Return the (X, Y) coordinate for the center point of the cell that contains the specified text.  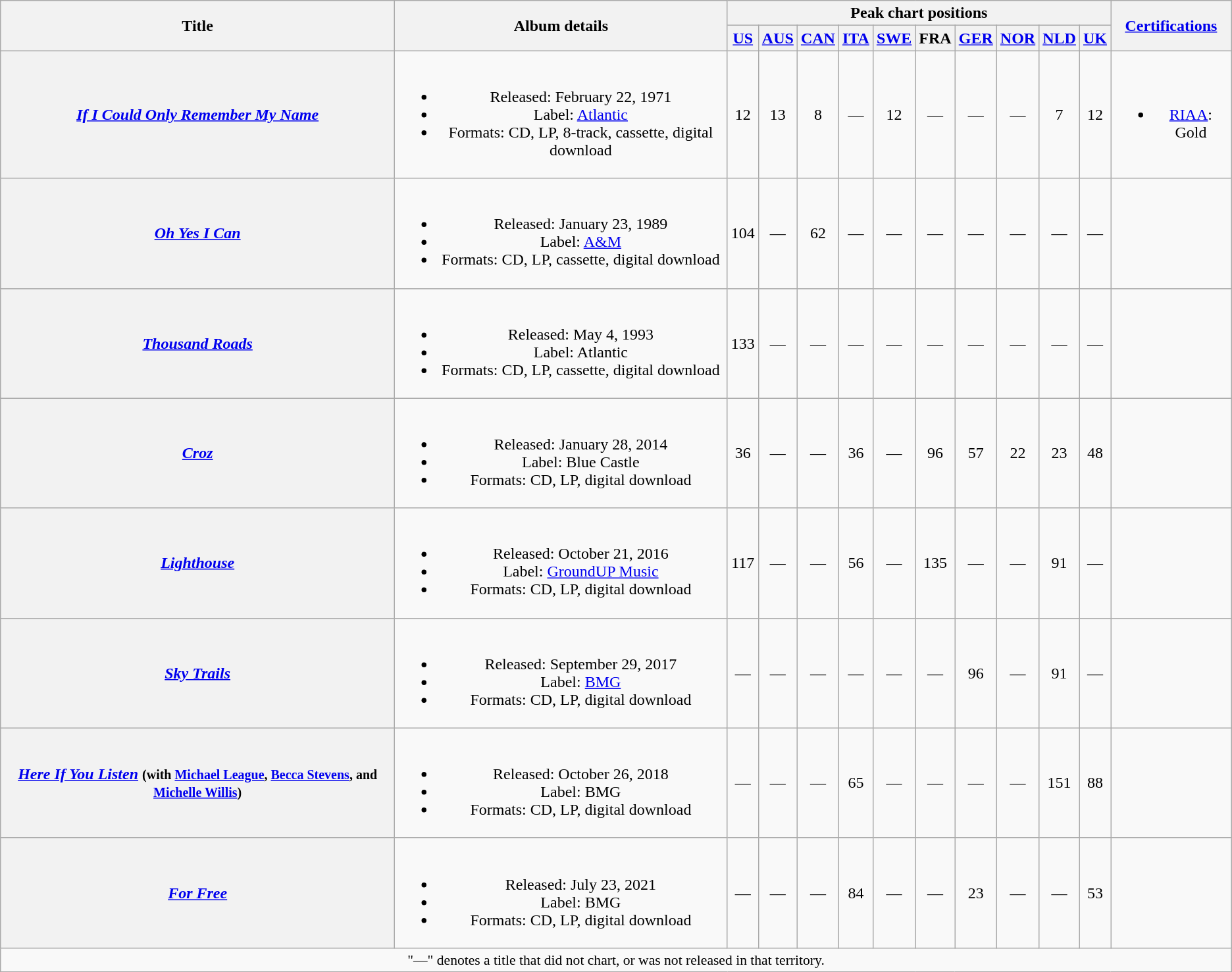
Here If You Listen (with Michael League, Becca Stevens, and Michelle Willis) (197, 783)
Released: October 21, 2016Label: GroundUP MusicFormats: CD, LP, digital download (561, 563)
88 (1095, 783)
CAN (817, 38)
SWE (894, 38)
US (742, 38)
65 (856, 783)
NLD (1060, 38)
Released: July 23, 2021Label: BMGFormats: CD, LP, digital download (561, 892)
Sky Trails (197, 673)
56 (856, 563)
Croz (197, 453)
Album details (561, 26)
57 (975, 453)
135 (935, 563)
Lighthouse (197, 563)
RIAA: Gold (1171, 115)
151 (1060, 783)
84 (856, 892)
Oh Yes I Can (197, 233)
104 (742, 233)
117 (742, 563)
62 (817, 233)
8 (817, 115)
Released: February 22, 1971Label: AtlanticFormats: CD, LP, 8-track, cassette, digital download (561, 115)
GER (975, 38)
"—" denotes a title that did not chart, or was not released in that territory. (616, 959)
Released: May 4, 1993Label: AtlanticFormats: CD, LP, cassette, digital download (561, 344)
7 (1060, 115)
Released: January 23, 1989Label: A&MFormats: CD, LP, cassette, digital download (561, 233)
AUS (778, 38)
Peak chart positions (919, 13)
NOR (1017, 38)
ITA (856, 38)
Title (197, 26)
Released: January 28, 2014Label: Blue CastleFormats: CD, LP, digital download (561, 453)
FRA (935, 38)
Certifications (1171, 26)
UK (1095, 38)
133 (742, 344)
22 (1017, 453)
13 (778, 115)
53 (1095, 892)
Thousand Roads (197, 344)
Released: September 29, 2017Label: BMGFormats: CD, LP, digital download (561, 673)
48 (1095, 453)
For Free (197, 892)
If I Could Only Remember My Name (197, 115)
Released: October 26, 2018Label: BMGFormats: CD, LP, digital download (561, 783)
